Pinpoint the cell where the given text exists, returning its (x, y) midpoint coordinate. 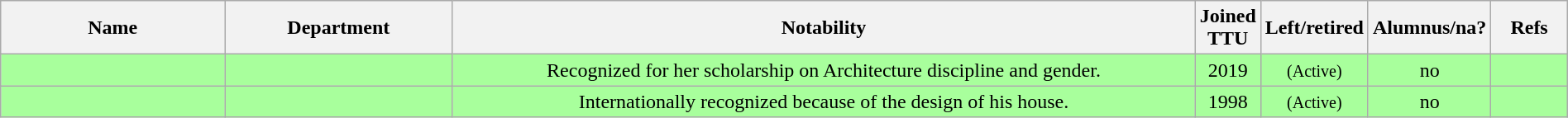
Name (112, 28)
Notability (824, 28)
Recognized for her scholarship on Architecture discipline and gender. (824, 70)
2019 (1227, 70)
Alumnus/na? (1429, 28)
Internationally recognized because of the design of his house. (824, 101)
1998 (1227, 101)
Left/retired (1314, 28)
Joined TTU (1227, 28)
Refs (1529, 28)
Department (339, 28)
